Capture the cell that displays the provided text and extract its (X, Y) central coordinate. 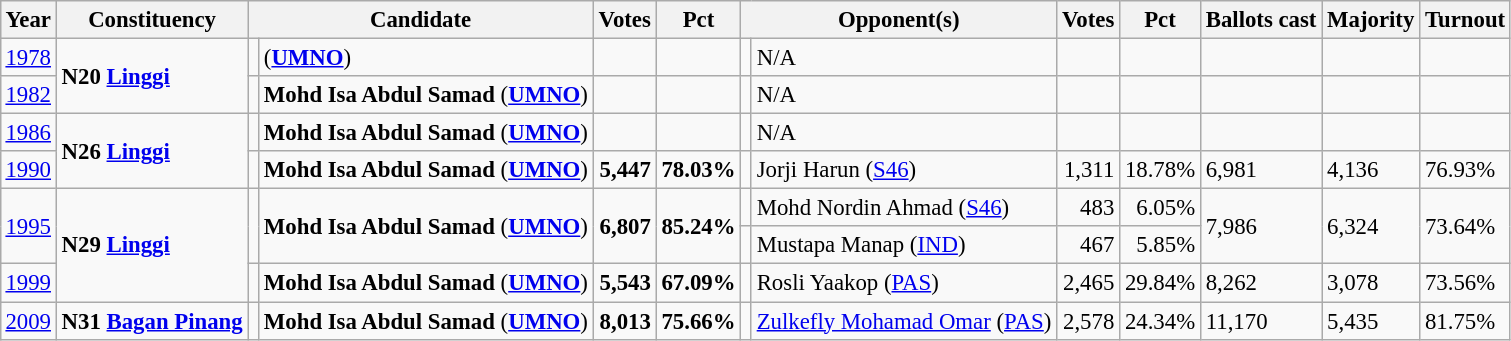
N26 Linggi (152, 152)
Turnout (1466, 20)
5,447 (624, 170)
Zulkefly Mohamad Omar (PAS) (904, 321)
N20 Linggi (152, 76)
11,170 (1260, 321)
1990 (28, 170)
N31 Bagan Pinang (152, 321)
24.34% (1160, 321)
78.03% (698, 170)
3,078 (1371, 283)
75.66% (698, 321)
1978 (28, 57)
467 (1088, 245)
Opponent(s) (899, 20)
1995 (28, 226)
Ballots cast (1260, 20)
2,465 (1088, 283)
29.84% (1160, 283)
67.09% (698, 283)
18.78% (1160, 170)
Mustapa Manap (IND) (904, 245)
73.64% (1466, 226)
Constituency (152, 20)
81.75% (1466, 321)
76.93% (1466, 170)
1982 (28, 95)
Jorji Harun (S46) (904, 170)
6,981 (1260, 170)
8,262 (1260, 283)
6.05% (1160, 208)
5,543 (624, 283)
7,986 (1260, 226)
1999 (28, 283)
Rosli Yaakop (PAS) (904, 283)
Majority (1371, 20)
4,136 (1371, 170)
6,807 (624, 226)
Mohd Nordin Ahmad (S46) (904, 208)
1986 (28, 133)
5.85% (1160, 245)
73.56% (1466, 283)
2,578 (1088, 321)
8,013 (624, 321)
1,311 (1088, 170)
85.24% (698, 226)
N29 Linggi (152, 246)
Year (28, 20)
6,324 (1371, 226)
Candidate (420, 20)
5,435 (1371, 321)
(UMNO) (426, 57)
483 (1088, 208)
2009 (28, 321)
